Capture the cell that displays the provided text and extract its [X, Y] central coordinate. 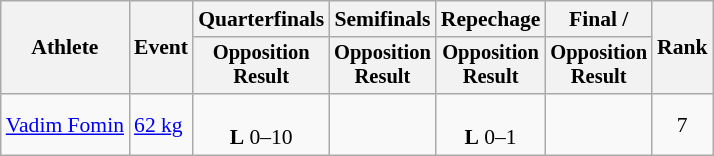
Vadim Fomin [65, 124]
Final / [598, 19]
L 0–10 [261, 124]
L 0–1 [491, 124]
Rank [682, 48]
Athlete [65, 48]
Quarterfinals [261, 19]
Semifinals [382, 19]
Repechage [491, 19]
7 [682, 124]
Event [161, 48]
62 kg [161, 124]
